For the text-containing cell, return its midpoint in (x, y) coordinate format. 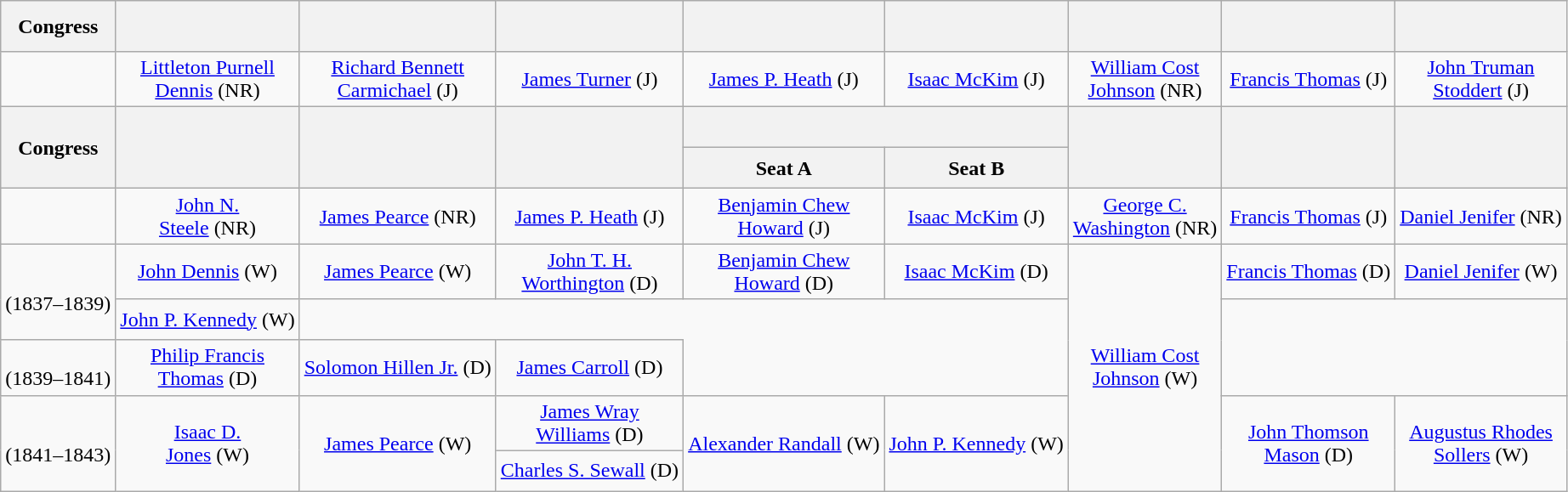
Francis Thomas (D) (1309, 272)
Isaac D.Jones (W) (207, 444)
Charles S. Sewall (D) (589, 471)
Alexander Randall (W) (784, 444)
James Pearce (NR) (398, 216)
Seat B (976, 168)
Richard BennettCarmichael (J) (398, 80)
John Dennis (W) (207, 272)
James WrayWilliams (D) (589, 423)
James Carroll (D) (589, 367)
William CostJohnson (NR) (1145, 80)
John T. H.Worthington (D) (589, 272)
(1837–1839) (58, 292)
Benjamin ChewHoward (D) (784, 272)
James Turner (J) (589, 80)
John ThomsonMason (D) (1309, 444)
John N.Steele (NR) (207, 216)
Philip FrancisThomas (D) (207, 367)
Littleton PurnellDennis (NR) (207, 80)
Daniel Jenifer (NR) (1481, 216)
Seat A (784, 168)
Isaac McKim (D) (976, 272)
Solomon Hillen Jr. (D) (398, 367)
Daniel Jenifer (W) (1481, 272)
(1841–1843) (58, 444)
(1839–1841) (58, 367)
Augustus RhodesSollers (W) (1481, 444)
John TrumanStoddert (J) (1481, 80)
George C.Washington (NR) (1145, 216)
William CostJohnson (W) (1145, 367)
Benjamin ChewHoward (J) (784, 216)
